Find where the given text appears and provide that cell's center as (x, y) coordinate. 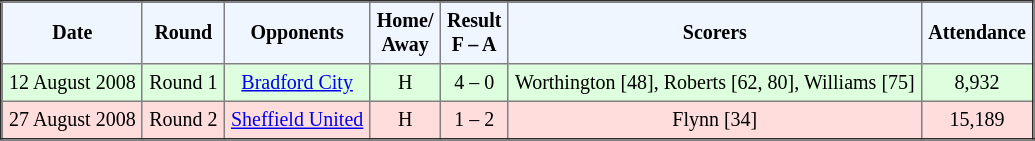
1 – 2 (474, 120)
Scorers (714, 33)
4 – 0 (474, 83)
Attendance (977, 33)
Round 2 (183, 120)
Bradford City (297, 83)
15,189 (977, 120)
Round (183, 33)
Flynn [34] (714, 120)
27 August 2008 (72, 120)
Date (72, 33)
Round 1 (183, 83)
ResultF – A (474, 33)
Sheffield United (297, 120)
Opponents (297, 33)
Home/Away (405, 33)
Worthington [48], Roberts [62, 80], Williams [75] (714, 83)
8,932 (977, 83)
12 August 2008 (72, 83)
